Capture the cell that displays the provided text and extract its [x, y] central coordinate. 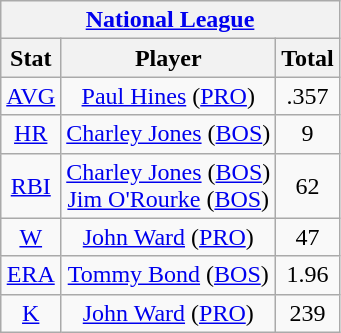
.357 [308, 96]
Tommy Bond (BOS) [168, 275]
Charley Jones (BOS)Jim O'Rourke (BOS) [168, 186]
1.96 [308, 275]
K [31, 313]
ERA [31, 275]
AVG [31, 96]
RBI [31, 186]
Total [308, 58]
9 [308, 134]
47 [308, 237]
62 [308, 186]
W [31, 237]
239 [308, 313]
Player [168, 58]
National League [170, 20]
Paul Hines (PRO) [168, 96]
Stat [31, 58]
Charley Jones (BOS) [168, 134]
HR [31, 134]
